Pinpoint the cell where the given text exists, returning its (X, Y) midpoint coordinate. 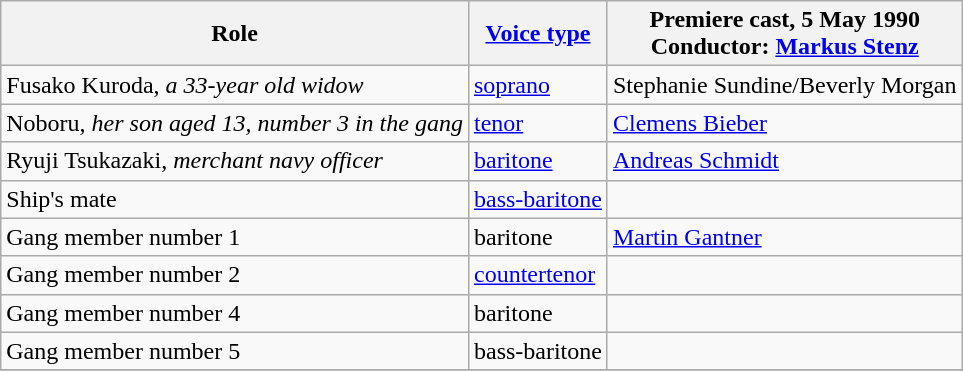
Gang member number 1 (235, 237)
Voice type (538, 34)
Gang member number 4 (235, 313)
Premiere cast, 5 May 1990Conductor: Markus Stenz (784, 34)
Role (235, 34)
Stephanie Sundine/Beverly Morgan (784, 85)
Andreas Schmidt (784, 161)
Ryuji Tsukazaki, merchant navy officer (235, 161)
Gang member number 5 (235, 351)
Noboru, her son aged 13, number 3 in the gang (235, 123)
Clemens Bieber (784, 123)
Ship's mate (235, 199)
countertenor (538, 275)
Gang member number 2 (235, 275)
tenor (538, 123)
Fusako Kuroda, a 33-year old widow (235, 85)
Martin Gantner (784, 237)
soprano (538, 85)
